Locate the cell with the specified text and output its [X, Y] center coordinate. 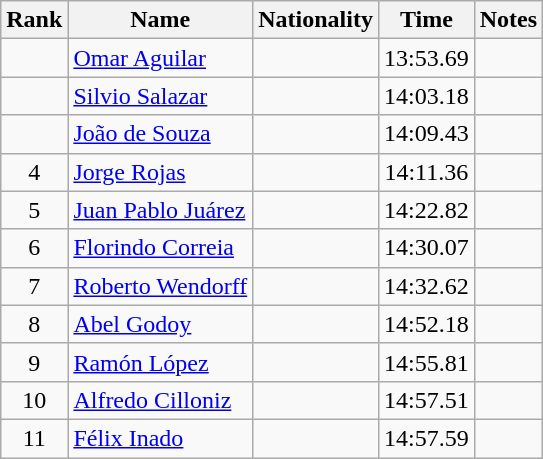
6 [34, 248]
14:11.36 [426, 172]
Rank [34, 20]
14:22.82 [426, 210]
14:09.43 [426, 134]
14:52.18 [426, 324]
Name [160, 20]
11 [34, 438]
Félix Inado [160, 438]
14:03.18 [426, 96]
9 [34, 362]
Florindo Correia [160, 248]
Silvio Salazar [160, 96]
Roberto Wendorff [160, 286]
Jorge Rojas [160, 172]
João de Souza [160, 134]
Notes [508, 20]
13:53.69 [426, 58]
14:30.07 [426, 248]
Alfredo Cilloniz [160, 400]
8 [34, 324]
Time [426, 20]
Juan Pablo Juárez [160, 210]
10 [34, 400]
14:55.81 [426, 362]
Ramón López [160, 362]
14:57.51 [426, 400]
4 [34, 172]
Abel Godoy [160, 324]
Omar Aguilar [160, 58]
7 [34, 286]
Nationality [316, 20]
5 [34, 210]
14:32.62 [426, 286]
14:57.59 [426, 438]
